Locate the cell with the specified text and output its [x, y] center coordinate. 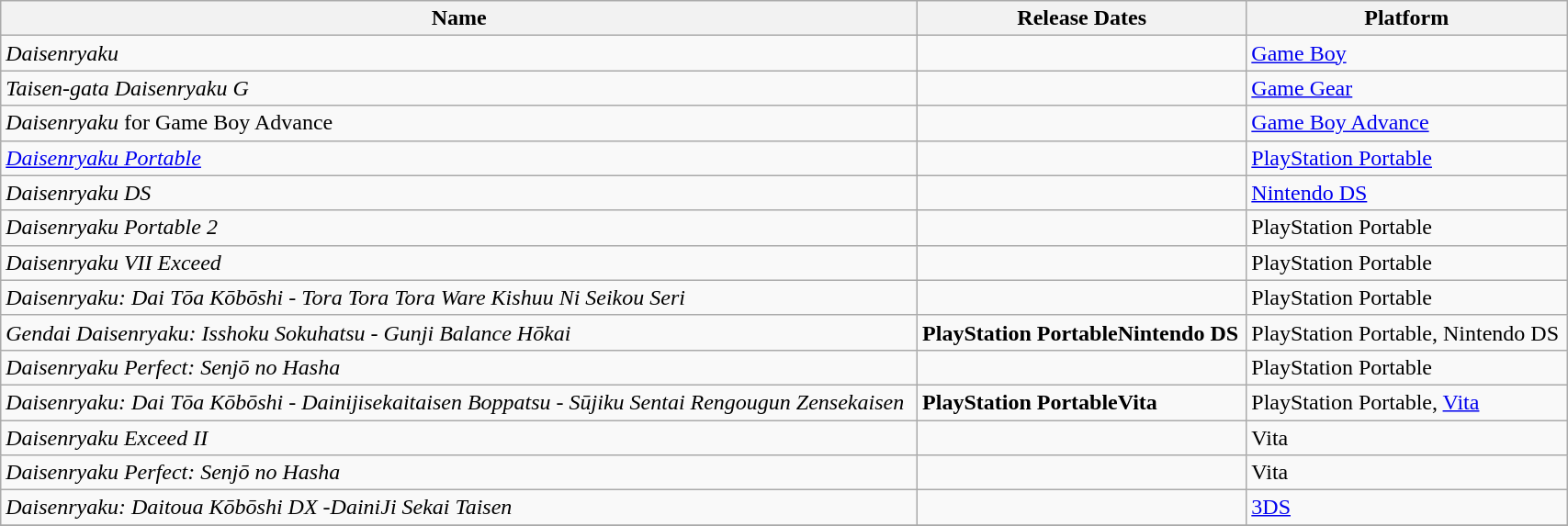
Name [459, 18]
Daisenryaku Exceed II [459, 438]
PlayStation Portable, Nintendo DS [1407, 332]
3DS [1407, 508]
Platform [1407, 18]
PlayStation PortableVita [1082, 402]
Daisenryaku DS [459, 193]
Game Gear [1407, 88]
Daisenryaku: Dai Tōa Kōbōshi - Tora Tora Tora Ware Kishuu Ni Seikou Seri [459, 297]
Taisen-gata Daisenryaku G [459, 88]
Game Boy [1407, 53]
PlayStation PortableNintendo DS [1082, 332]
Daisenryaku Portable [459, 158]
Nintendo DS [1407, 193]
Daisenryaku VII Exceed [459, 263]
Daisenryaku: Daitoua Kōbōshi DX -DainiJi Sekai Taisen [459, 508]
Game Boy Advance [1407, 123]
Daisenryaku Portable 2 [459, 228]
Gendai Daisenryaku: Isshoku Sokuhatsu - Gunji Balance Hōkai [459, 332]
Daisenryaku [459, 53]
Daisenryaku: Dai Tōa Kōbōshi - Dainijisekaitaisen Boppatsu - Sūjiku Sentai Rengougun Zensekaisen [459, 402]
Daisenryaku for Game Boy Advance [459, 123]
PlayStation Portable, Vita [1407, 402]
Release Dates [1082, 18]
